Determine the (X, Y) coordinate at the center of the cell enclosing the given text.  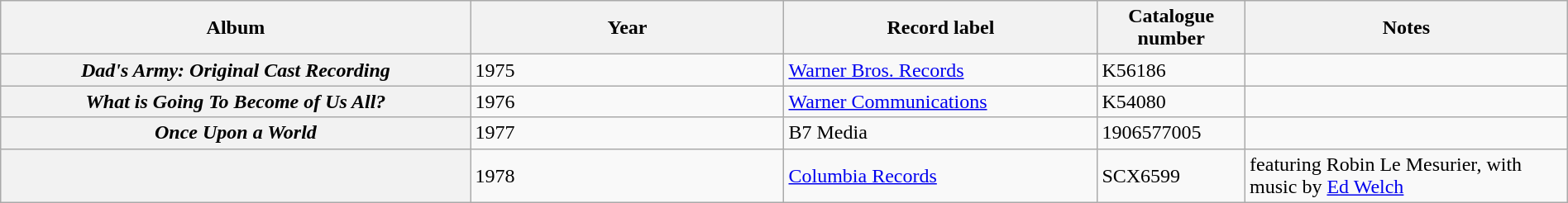
Notes (1407, 28)
Year (627, 28)
K54080 (1171, 101)
Dad's Army: Original Cast Recording (236, 70)
Warner Communications (941, 101)
Warner Bros. Records (941, 70)
Columbia Records (941, 175)
1977 (627, 133)
Album (236, 28)
Catalogue number (1171, 28)
1978 (627, 175)
What is Going To Become of Us All? (236, 101)
Once Upon a World (236, 133)
1975 (627, 70)
SCX6599 (1171, 175)
featuring Robin Le Mesurier, with music by Ed Welch (1407, 175)
1906577005 (1171, 133)
Record label (941, 28)
1976 (627, 101)
B7 Media (941, 133)
K56186 (1171, 70)
